Extract the [x, y] coordinate from the center of the cell holding the provided text.  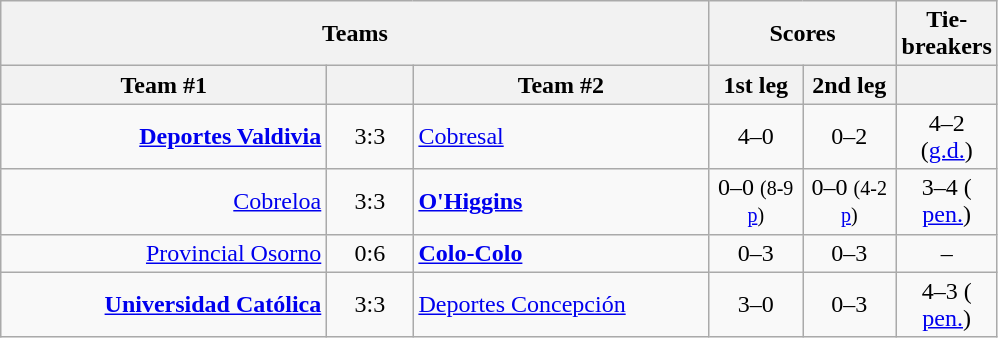
Cobreloa [164, 202]
Cobresal [561, 136]
O'Higgins [561, 202]
Universidad Católica [164, 304]
0–0 (4-2 p) [849, 202]
3–4 ( pen.) [946, 202]
0–2 [849, 136]
1st leg [756, 85]
Provincial Osorno [164, 253]
Team #1 [164, 85]
Scores [802, 34]
0:6 [370, 253]
Deportes Concepción [561, 304]
0–0 (8-9 p) [756, 202]
4–2 (g.d.) [946, 136]
– [946, 253]
3–0 [756, 304]
Tie-breakers [946, 34]
4–0 [756, 136]
2nd leg [849, 85]
Colo-Colo [561, 253]
Team #2 [561, 85]
Teams [355, 34]
Deportes Valdivia [164, 136]
4–3 ( pen.) [946, 304]
